Capture the cell that displays the provided text and extract its [X, Y] central coordinate. 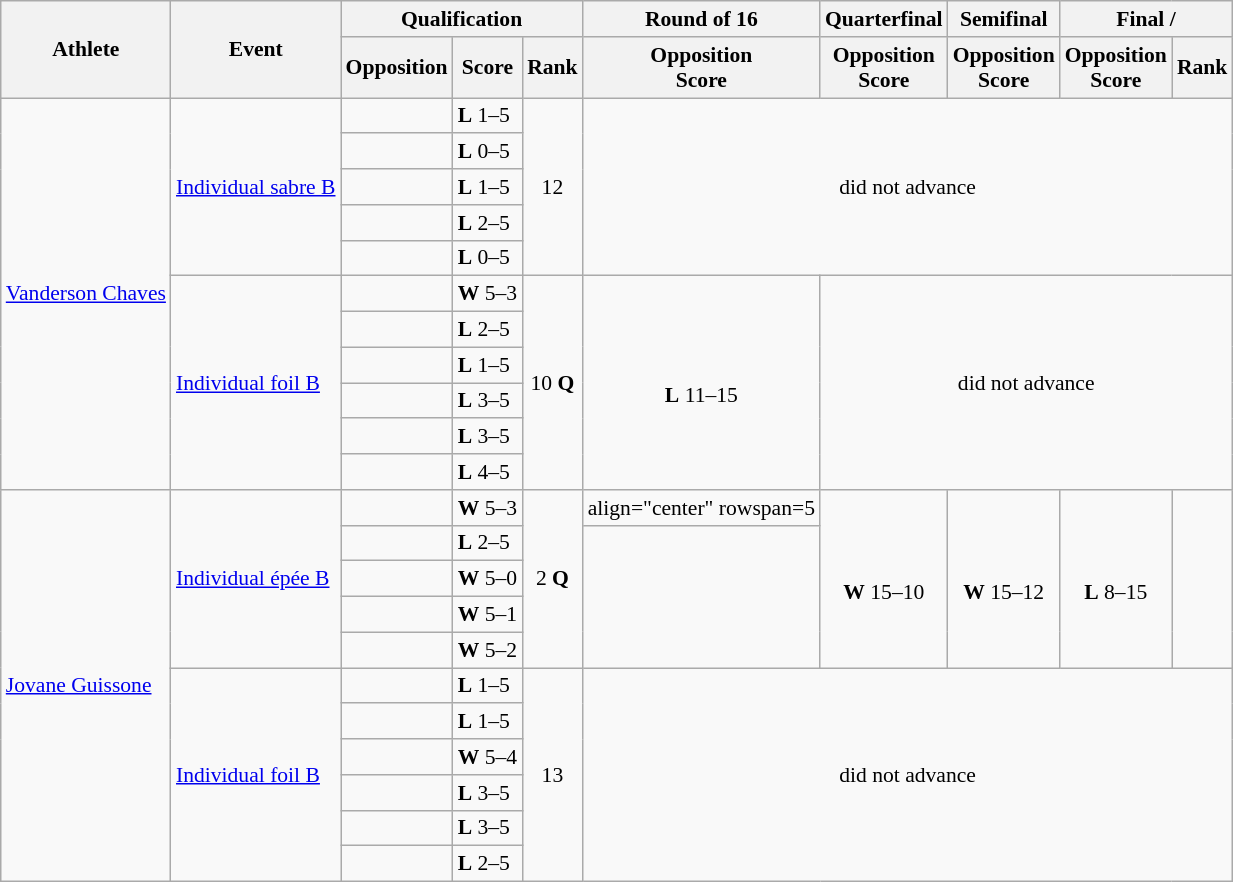
Event [256, 50]
W 5–0 [488, 579]
Vanderson Chaves [86, 294]
Individual sabre B [256, 187]
W 15–10 [884, 579]
W 15–12 [1004, 579]
Opposition [397, 68]
W 5–1 [488, 615]
2 Q [552, 579]
Final / [1146, 19]
10 Q [552, 383]
L 8–15 [1116, 579]
Round of 16 [702, 19]
L 11–15 [702, 383]
W 5–4 [488, 757]
Qualification [462, 19]
Score [488, 68]
Jovane Guissone [86, 686]
Quarterfinal [884, 19]
Athlete [86, 50]
L 4–5 [488, 472]
align="center" rowspan=5 [702, 508]
12 [552, 187]
W 5–2 [488, 650]
13 [552, 775]
Individual épée B [256, 579]
Semifinal [1004, 19]
